Locate the cell with the specified text and output its [X, Y] center coordinate. 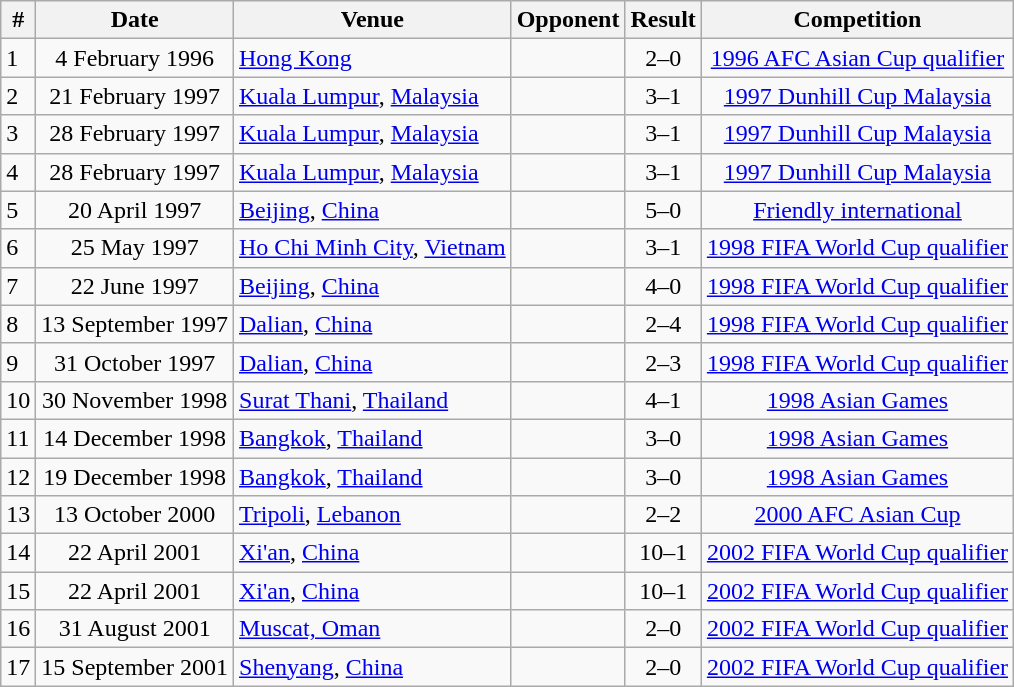
2–3 [663, 362]
5–0 [663, 210]
19 December 1998 [135, 477]
4–1 [663, 400]
Competition [857, 20]
Date [135, 20]
3 [18, 134]
25 May 1997 [135, 248]
6 [18, 248]
9 [18, 362]
12 [18, 477]
8 [18, 324]
22 June 1997 [135, 286]
20 April 1997 [135, 210]
13 October 2000 [135, 515]
Venue [373, 20]
21 February 1997 [135, 96]
Friendly international [857, 210]
2 [18, 96]
Result [663, 20]
2–2 [663, 515]
17 [18, 667]
4 [18, 172]
15 September 2001 [135, 667]
Opponent [568, 20]
# [18, 20]
2–4 [663, 324]
2000 AFC Asian Cup [857, 515]
31 August 2001 [135, 629]
5 [18, 210]
Muscat, Oman [373, 629]
7 [18, 286]
14 December 1998 [135, 438]
30 November 1998 [135, 400]
10 [18, 400]
Surat Thani, Thailand [373, 400]
Tripoli, Lebanon [373, 515]
1 [18, 58]
31 October 1997 [135, 362]
11 [18, 438]
13 September 1997 [135, 324]
4 February 1996 [135, 58]
4–0 [663, 286]
13 [18, 515]
Hong Kong [373, 58]
16 [18, 629]
14 [18, 553]
1996 AFC Asian Cup qualifier [857, 58]
Shenyang, China [373, 667]
Ho Chi Minh City, Vietnam [373, 248]
15 [18, 591]
